Determine the [x, y] coordinate at the center of the cell enclosing the given text.  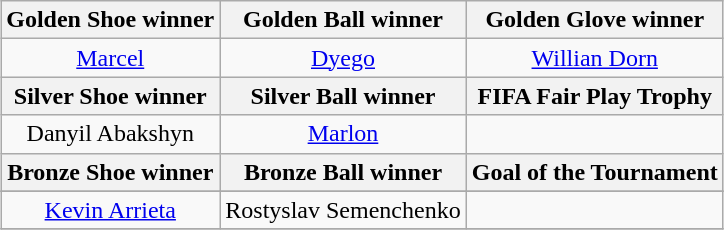
Bronze Ball winner [343, 172]
Goal of the Tournament [594, 172]
Bronze Shoe winner [110, 172]
Marlon [343, 134]
Kevin Arrieta [110, 210]
Marcel [110, 58]
Silver Ball winner [343, 96]
Golden Glove winner [594, 20]
FIFA Fair Play Trophy [594, 96]
Dyego [343, 58]
Danyil Abakshyn [110, 134]
Silver Shoe winner [110, 96]
Willian Dorn [594, 58]
Rostyslav Semenchenko [343, 210]
Golden Ball winner [343, 20]
Golden Shoe winner [110, 20]
